Return (X, Y) of the center of cell containing provided text 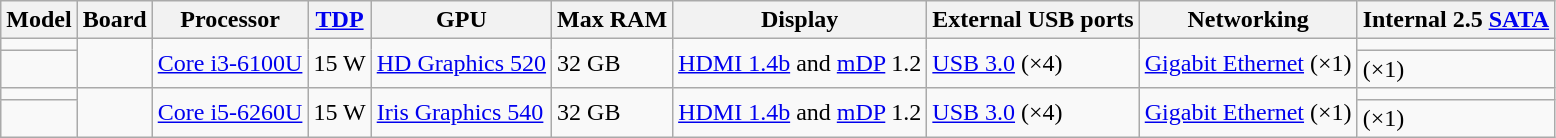
TDP (340, 20)
GPU (461, 20)
HD Graphics 520 (461, 64)
Display (800, 20)
Board (114, 20)
Processor (230, 20)
Core i5-6260U (230, 112)
Iris Graphics 540 (461, 112)
Internal 2.5 SATA (1456, 20)
Networking (1248, 20)
Max RAM (612, 20)
Model (39, 20)
External USB ports (1033, 20)
Core i3-6100U (230, 64)
